Output the (X, Y) coordinate of the center of the cell containing the given text.  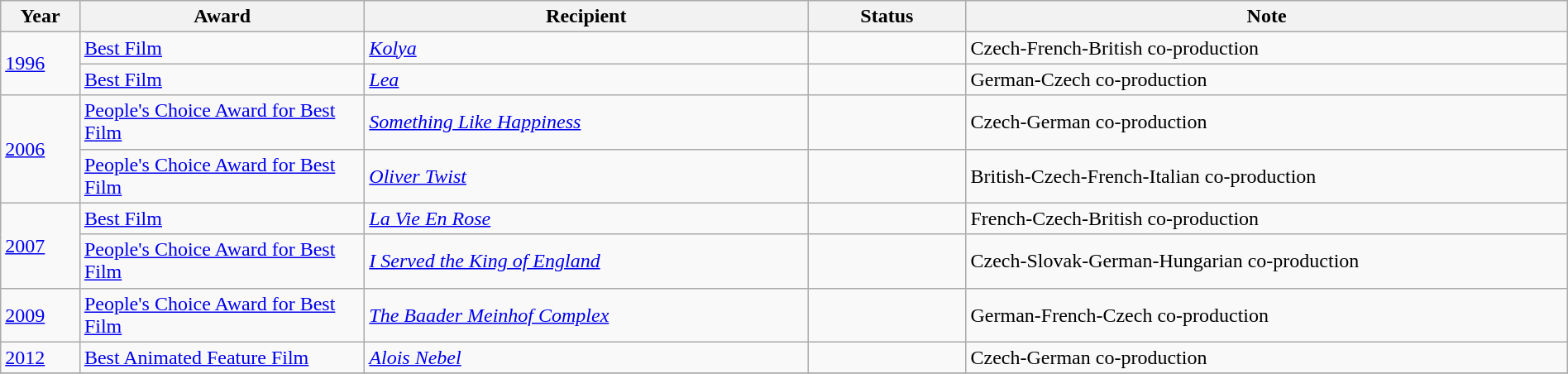
British-Czech-French-Italian co-production (1267, 175)
Note (1267, 17)
Year (41, 17)
Status (887, 17)
Award (222, 17)
La Vie En Rose (586, 218)
1996 (41, 64)
Czech-Slovak-German-Hungarian co-production (1267, 261)
2009 (41, 314)
2007 (41, 245)
German-French-Czech co-production (1267, 314)
The Baader Meinhof Complex (586, 314)
Czech-French-British co-production (1267, 48)
Lea (586, 79)
Alois Nebel (586, 357)
Oliver Twist (586, 175)
Something Like Happiness (586, 122)
Best Animated Feature Film (222, 357)
Kolya (586, 48)
2006 (41, 149)
2012 (41, 357)
German-Czech co-production (1267, 79)
I Served the King of England (586, 261)
Recipient (586, 17)
French-Czech-British co-production (1267, 218)
